Locate the cell with the specified text and output its [X, Y] center coordinate. 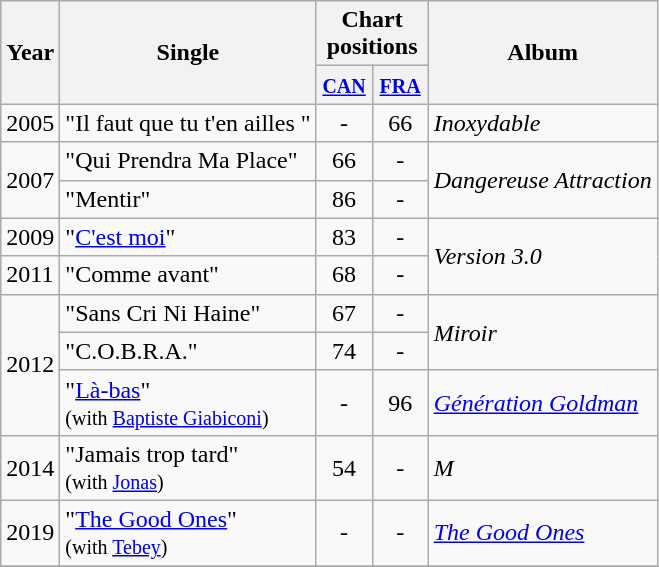
"Jamais trop tard"(with Jonas) [188, 468]
"Sans Cri Ni Haine" [188, 313]
67 [344, 313]
"C'est moi" [188, 237]
54 [344, 468]
"C.O.B.R.A." [188, 351]
Version 3.0 [542, 256]
FRA [400, 85]
"Là-bas"(with Baptiste Giabiconi) [188, 402]
"Il faut que tu t'en ailles " [188, 123]
Single [188, 52]
96 [400, 402]
68 [344, 275]
2005 [30, 123]
2011 [30, 275]
Chart positions [372, 34]
The Good Ones [542, 532]
Album [542, 52]
"The Good Ones"(with Tebey) [188, 532]
"Mentir" [188, 199]
Génération Goldman [542, 402]
"Qui Prendra Ma Place" [188, 161]
M [542, 468]
2014 [30, 468]
"Comme avant" [188, 275]
Dangereuse Attraction [542, 180]
Inoxydable [542, 123]
2012 [30, 364]
83 [344, 237]
2009 [30, 237]
CAN [344, 85]
Miroir [542, 332]
2007 [30, 180]
86 [344, 199]
74 [344, 351]
Year [30, 52]
2019 [30, 532]
